Provide the [X, Y] coordinate of the cell's center where the given text is located.  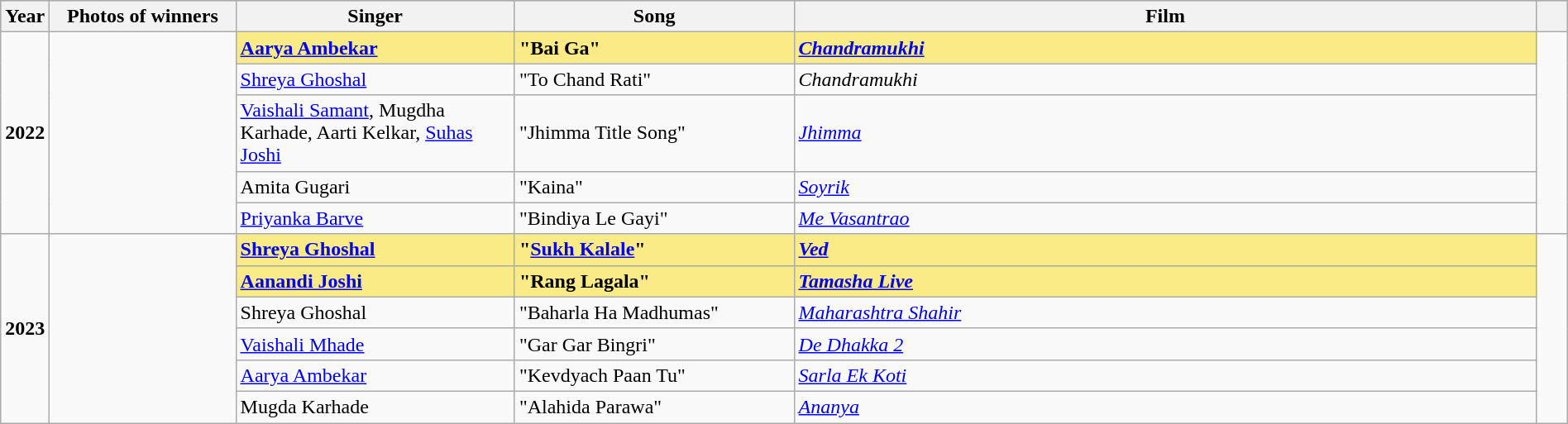
"Jhimma Title Song" [654, 133]
Sarla Ek Koti [1165, 375]
"Bindiya Le Gayi" [654, 218]
Aanandi Joshi [375, 281]
"To Chand Rati" [654, 79]
Film [1165, 17]
"Kaina" [654, 187]
Amita Gugari [375, 187]
"Alahida Parawa" [654, 407]
De Dhakka 2 [1165, 344]
Song [654, 17]
"Baharla Ha Madhumas" [654, 312]
"Bai Ga" [654, 48]
Me Vasantrao [1165, 218]
Mugda Karhade [375, 407]
Jhimma [1165, 133]
"Kevdyach Paan Tu" [654, 375]
Tamasha Live [1165, 281]
"Gar Gar Bingri" [654, 344]
Priyanka Barve [375, 218]
Vaishali Mhade [375, 344]
"Sukh Kalale" [654, 250]
Photos of winners [142, 17]
Year [25, 17]
2022 [25, 133]
Ved [1165, 250]
Singer [375, 17]
Soyrik [1165, 187]
Maharashtra Shahir [1165, 312]
"Rang Lagala" [654, 281]
2023 [25, 328]
Vaishali Samant, Mugdha Karhade, Aarti Kelkar, Suhas Joshi [375, 133]
Ananya [1165, 407]
